Extract the [X, Y] coordinate from the center of the cell holding the provided text.  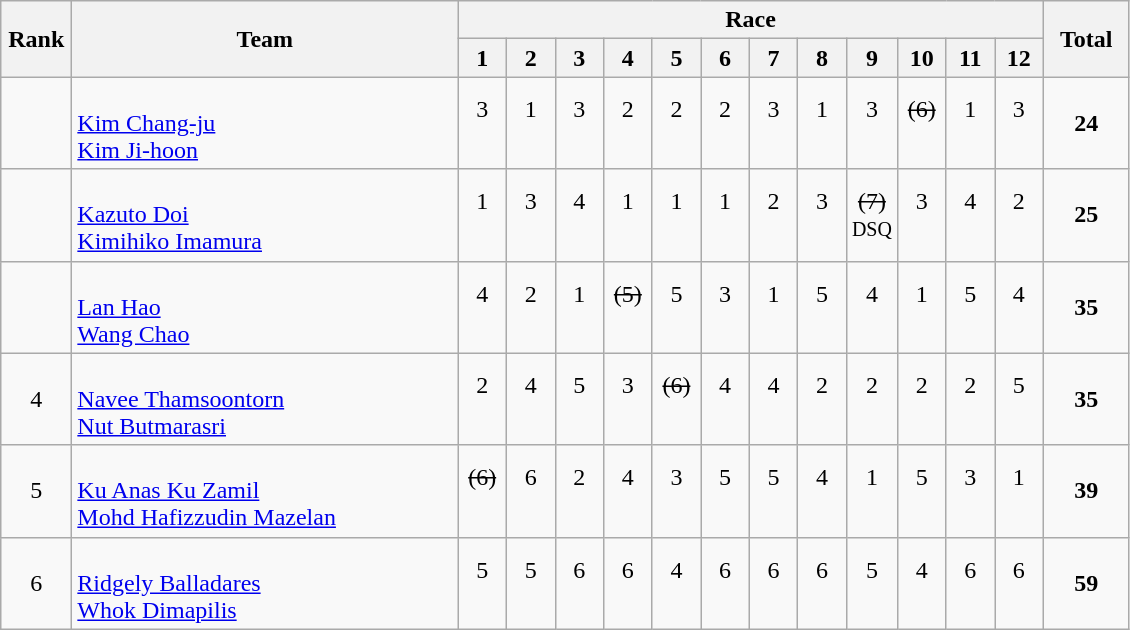
Ku Anas Ku ZamilMohd Hafizzudin Mazelan [265, 491]
8 [822, 58]
10 [922, 58]
Total [1086, 39]
Lan HaoWang Chao [265, 307]
11 [970, 58]
(7)DSQ [872, 215]
Kim Chang-juKim Ji-hoon [265, 123]
24 [1086, 123]
59 [1086, 583]
Ridgely BalladaresWhok Dimapilis [265, 583]
12 [1020, 58]
Race [750, 20]
Rank [36, 39]
Navee ThamsoontornNut Butmarasri [265, 399]
9 [872, 58]
Kazuto DoiKimihiko Imamura [265, 215]
25 [1086, 215]
39 [1086, 491]
(5) [628, 307]
Team [265, 39]
7 [774, 58]
